Pinpoint the cell where the given text exists, returning its (x, y) midpoint coordinate. 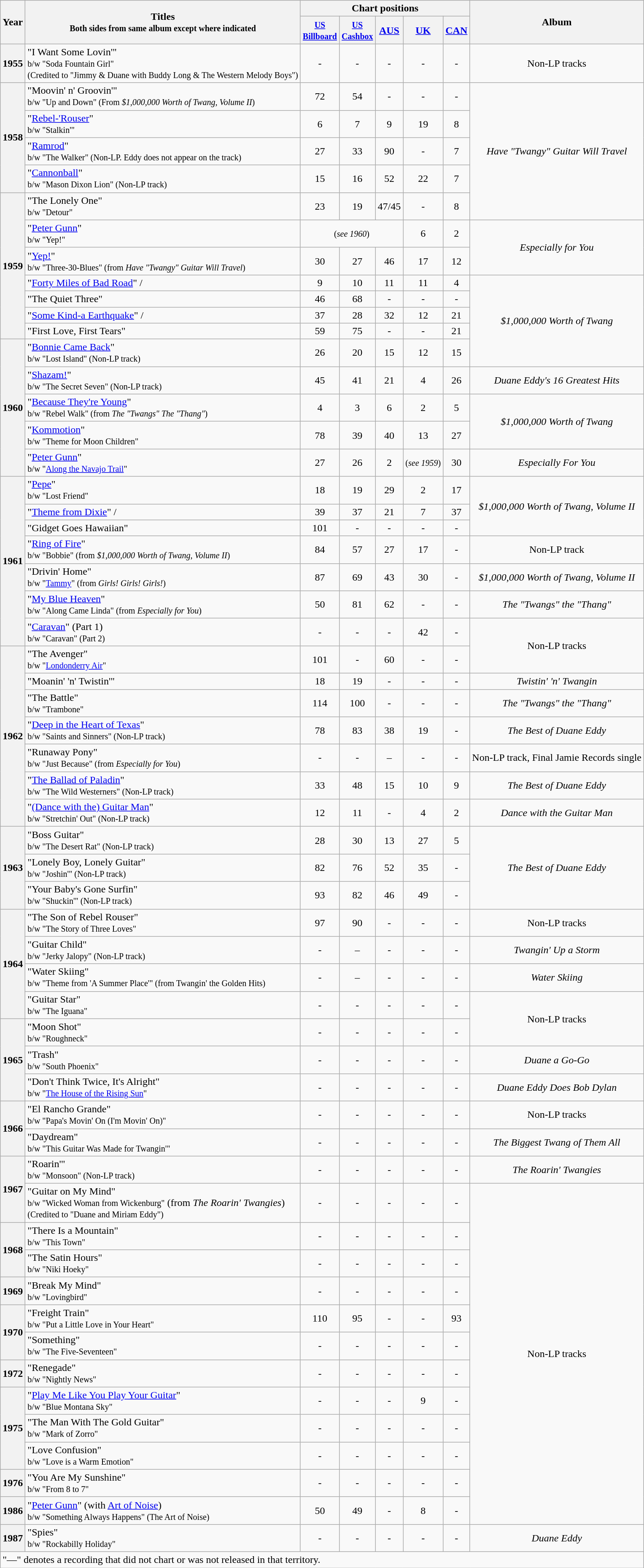
"Water Skiing"b/w "Theme from 'A Summer Place'" (from Twangin' the Golden Hits) (163, 977)
1962 (13, 736)
83 (358, 731)
"The Avenger"b/w "Londonderry Air" (163, 659)
"The Quiet Three" (163, 299)
"Something"b/w "The Five-Seventeen" (163, 1346)
29 (389, 490)
40 (389, 435)
Water Skiing (557, 977)
"Forty Miles of Bad Road" / (163, 283)
The Biggest Twang of Them All (557, 1142)
1961 (13, 561)
"Love Confusion"b/w "Love is a Warm Emotion" (163, 1456)
"Moovin' n' Groovin'"b/w "Up and Down" (From $1,000,000 Worth of Twang, Volume II) (163, 96)
"Cannonball"b/w "Mason Dixon Lion" (Non-LP track) (163, 179)
"You Are My Sunshine"b/w "From 8 to 7" (163, 1483)
1960 (13, 408)
"The Satin Hours"b/w "Niki Hoeky" (163, 1263)
US Cashbox (358, 30)
"Caravan" (Part 1)b/w "Caravan" (Part 2) (163, 632)
1968 (13, 1250)
US Billboard (320, 30)
95 (358, 1318)
59 (320, 331)
38 (389, 731)
110 (320, 1318)
(see 1959) (423, 462)
97 (320, 922)
84 (320, 549)
"Trash"b/w "South Phoenix" (163, 1060)
"(Dance with the) Guitar Man"b/w "Stretchin' Out" (Non-LP track) (163, 813)
"Roarin'"b/w "Monsoon" (Non-LP track) (163, 1170)
Duane Eddy (557, 1538)
69 (358, 577)
62 (389, 604)
(see 1960) (352, 234)
"Runaway Pony"b/w "Just Because" (from Especially for You) (163, 758)
"Your Baby's Gone Surfin"b/w "Shuckin'" (Non-LP track) (163, 895)
"Bonnie Came Back"b/w "Lost Island" (Non-LP track) (163, 353)
54 (358, 96)
1972 (13, 1373)
48 (358, 786)
"I Want Some Lovin'"b/w "Soda Fountain Girl"(Credited to "Jimmy & Duane with Buddy Long & The Western Melody Boys") (163, 63)
"El Rancho Grande"b/w "Papa's Movin' On (I'm Movin' On)" (163, 1115)
100 (358, 703)
Album (557, 22)
1958 (13, 138)
1959 (13, 266)
1963 (13, 868)
1970 (13, 1332)
"Ring of Fire"b/w "Bobbie" (from $1,000,000 Worth of Twang, Volume II) (163, 549)
81 (358, 604)
"The Battle"b/w "Trambone" (163, 703)
1966 (13, 1128)
Chart positions (385, 8)
"Freight Train"b/w "Put a Little Love in Your Heart" (163, 1318)
3 (358, 408)
"My Blue Heaven"b/w "Along Came Linda" (from Especially for You) (163, 604)
"Guitar Child"b/w "Jerky Jalopy" (Non-LP track) (163, 950)
32 (389, 315)
72 (320, 96)
1965 (13, 1060)
1975 (13, 1428)
60 (389, 659)
"Rebel-'Rouser"b/w "Stalkin'" (163, 124)
1986 (13, 1511)
87 (320, 577)
"Because They're Young"b/w "Rebel Walk" (from The "Twangs" The "Thang") (163, 408)
35 (423, 868)
1964 (13, 964)
20 (358, 353)
47/45 (389, 206)
"Some Kind-a Earthquake" / (163, 315)
"Shazam!"b/w "The Secret Seven" (Non-LP track) (163, 381)
Year (13, 22)
1955 (13, 63)
"Pepe"b/w "Lost Friend" (163, 490)
1976 (13, 1483)
Duane Eddy Does Bob Dylan (557, 1087)
"The Lonely One"b/w "Detour" (163, 206)
"Boss Guitar"b/w "The Desert Rat" (Non-LP track) (163, 841)
Twangin' Up a Storm (557, 950)
"Deep in the Heart of Texas"b/w "Saints and Sinners" (Non-LP track) (163, 731)
"Break My Mind"b/w "Lovingbird" (163, 1291)
Especially for You (557, 247)
"Kommotion"b/w "Theme for Moon Children" (163, 435)
Have "Twangy" Guitar Will Travel (557, 151)
1969 (13, 1291)
"Don't Think Twice, It's Alright"b/w "The House of the Rising Sun" (163, 1087)
AUS (389, 30)
68 (358, 299)
"The Man With The Gold Guitar"b/w "Mark of Zorro" (163, 1428)
22 (423, 179)
Duane a Go-Go (557, 1060)
"Gidget Goes Hawaiian" (163, 528)
57 (358, 549)
"Guitar on My Mind"b/w "Wicked Woman from Wickenburg" (from The Roarin' Twangies)(Credited to "Duane and Miriam Eddy") (163, 1203)
"Peter Gunn"b/w "Along the Navajo Trail" (163, 462)
Duane Eddy's 16 Greatest Hits (557, 381)
"Renegade"b/w "Nightly News" (163, 1373)
"Guitar Star"b/w "The Iguana" (163, 1005)
The Roarin' Twangies (557, 1170)
"Lonely Boy, Lonely Guitar"b/w "Joshin'" (Non-LP track) (163, 868)
42 (423, 632)
"The Ballad of Paladin"b/w "The Wild Westerners" (Non-LP track) (163, 786)
Non-LP track (557, 549)
"Daydream"b/w "This Guitar Was Made for Twangin'" (163, 1142)
UK (423, 30)
16 (358, 179)
"Moanin' 'n' Twistin'" (163, 681)
"Theme from Dixie" / (163, 512)
1967 (13, 1189)
114 (320, 703)
Especially For You (557, 462)
"Play Me Like You Play Your Guitar"b/w "Blue Montana Sky" (163, 1401)
Dance with the Guitar Man (557, 813)
Non-LP track, Final Jamie Records single (557, 758)
"There Is a Mountain"b/w "This Town" (163, 1236)
CAN (456, 30)
TitlesBoth sides from same album except where indicated (163, 22)
"Drivin' Home"b/w "Tammy" (from Girls! Girls! Girls!) (163, 577)
"Peter Gunn" (with Art of Noise)b/w "Something Always Happens" (The Art of Noise) (163, 1511)
43 (389, 577)
23 (320, 206)
"The Son of Rebel Rouser"b/w "The Story of Three Loves" (163, 922)
"Spies"b/w "Rockabilly Holiday" (163, 1538)
"Moon Shot"b/w "Roughneck" (163, 1032)
"Yep!"b/w "Three-30-Blues" (from Have "Twangy" Guitar Will Travel) (163, 261)
45 (320, 381)
76 (358, 868)
"First Love, First Tears" (163, 331)
75 (358, 331)
"—" denotes a recording that did not chart or was not released in that territory. (322, 1560)
"Peter Gunn"b/w "Yep!" (163, 234)
1987 (13, 1538)
"Ramrod"b/w "The Walker" (Non-LP. Eddy does not appear on the track) (163, 151)
Twistin' 'n' Twangin (557, 681)
41 (358, 381)
